Determine the [X, Y] coordinate at the center of the cell enclosing the given text.  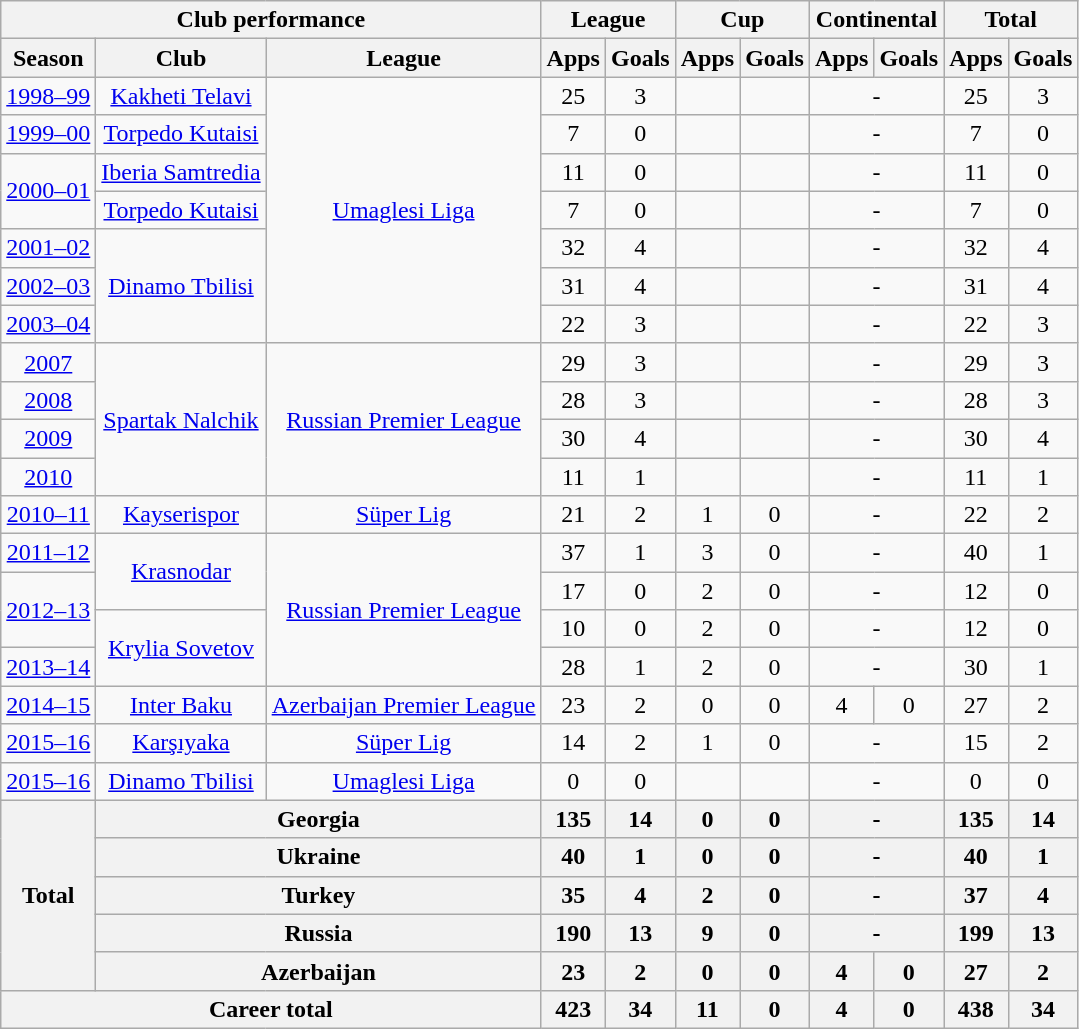
Continental [876, 20]
Azerbaijan Premier League [404, 705]
35 [573, 895]
21 [573, 515]
1998–99 [48, 96]
2002–03 [48, 286]
Ukraine [318, 857]
Cup [742, 20]
Krylia Sovetov [181, 648]
Russia [318, 933]
Iberia Samtredia [181, 172]
Club [181, 58]
2000–01 [48, 191]
2010 [48, 477]
Krasnodar [181, 572]
17 [573, 591]
Spartak Nalchik [181, 419]
Season [48, 58]
Turkey [318, 895]
Georgia [318, 819]
Kayserispor [181, 515]
2010–11 [48, 515]
190 [573, 933]
199 [976, 933]
2014–15 [48, 705]
Inter Baku [181, 705]
423 [573, 1009]
2003–04 [48, 324]
Karşıyaka [181, 743]
Career total [271, 1009]
1999–00 [48, 134]
2008 [48, 400]
Azerbaijan [318, 971]
2009 [48, 438]
2011–12 [48, 553]
9 [707, 933]
10 [573, 629]
Club performance [271, 20]
15 [976, 743]
Kakheti Telavi [181, 96]
2012–13 [48, 610]
2007 [48, 362]
2001–02 [48, 248]
2013–14 [48, 667]
438 [976, 1009]
